Return the (x, y) coordinate for the center point of the cell that contains the specified text.  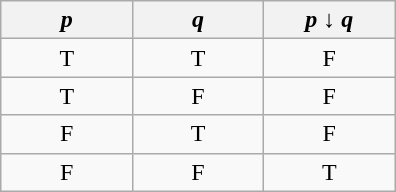
q (198, 20)
p (66, 20)
p ↓ q (330, 20)
